Identify which cell holds the provided text, then report its [x, y] central coordinate. 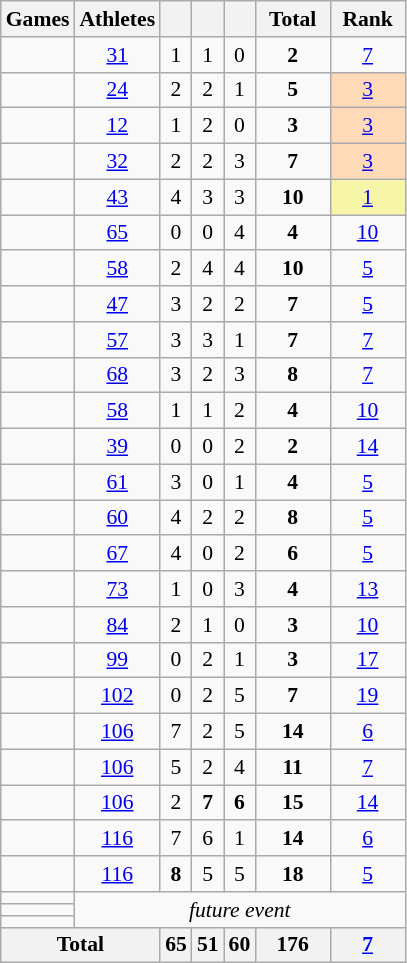
51 [208, 945]
99 [117, 660]
47 [117, 304]
future event [240, 910]
39 [117, 447]
31 [117, 55]
176 [292, 945]
13 [368, 589]
18 [292, 874]
73 [117, 589]
84 [117, 625]
15 [292, 803]
102 [117, 696]
32 [117, 162]
17 [368, 660]
19 [368, 696]
67 [117, 554]
11 [292, 767]
57 [117, 340]
12 [117, 126]
61 [117, 482]
Athletes [117, 19]
Games [38, 19]
43 [117, 197]
24 [117, 90]
68 [117, 375]
Rank [368, 19]
